Find where the given text appears and provide that cell's center as [X, Y] coordinate. 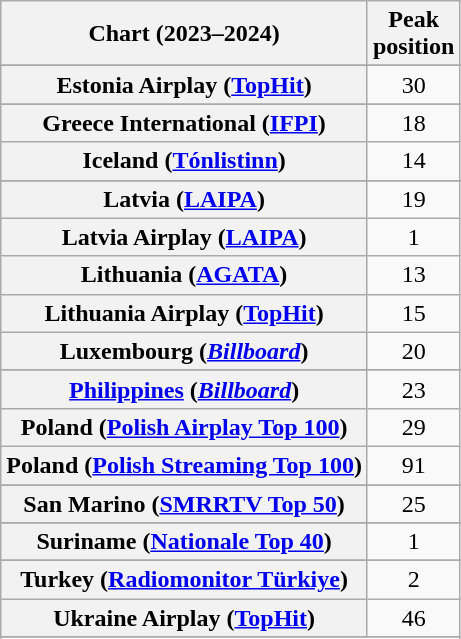
19 [413, 199]
2 [413, 580]
13 [413, 275]
Peakposition [413, 34]
Turkey (Radiomonitor Türkiye) [184, 580]
30 [413, 85]
18 [413, 123]
Latvia Airplay (LAIPA) [184, 237]
46 [413, 618]
San Marino (SMRRTV Top 50) [184, 503]
14 [413, 161]
Latvia (LAIPA) [184, 199]
29 [413, 427]
91 [413, 465]
Estonia Airplay (TopHit) [184, 85]
23 [413, 389]
Greece International (IFPI) [184, 123]
Suriname (Nationale Top 40) [184, 542]
Chart (2023–2024) [184, 34]
15 [413, 313]
Iceland (Tónlistinn) [184, 161]
Poland (Polish Airplay Top 100) [184, 427]
Lithuania (AGATA) [184, 275]
Lithuania Airplay (TopHit) [184, 313]
25 [413, 503]
Philippines (Billboard) [184, 389]
Luxembourg (Billboard) [184, 351]
20 [413, 351]
Ukraine Airplay (TopHit) [184, 618]
Poland (Polish Streaming Top 100) [184, 465]
